Detect which cell encompasses the target text, then output its (X, Y) center coordinate. 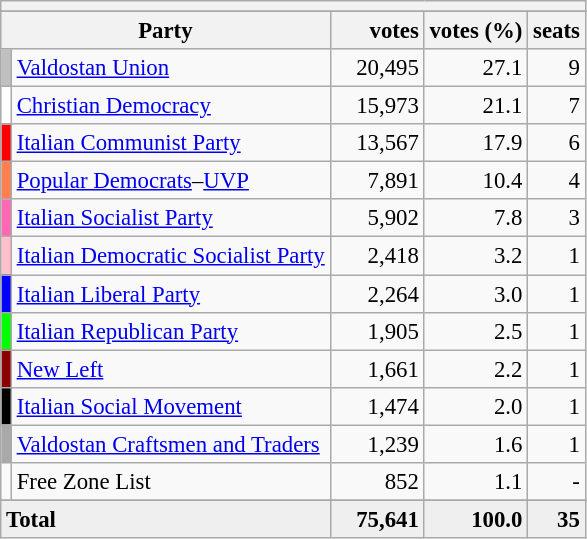
27.1 (476, 68)
2,418 (377, 256)
75,641 (377, 519)
20,495 (377, 68)
Party (166, 31)
Free Zone List (170, 482)
1.1 (476, 482)
3 (556, 219)
10.4 (476, 181)
3.2 (476, 256)
Total (166, 519)
3.0 (476, 294)
21.1 (476, 106)
100.0 (476, 519)
15,973 (377, 106)
votes (377, 31)
13,567 (377, 143)
2.0 (476, 406)
Popular Democrats–UVP (170, 181)
2.5 (476, 331)
9 (556, 68)
1,661 (377, 369)
Valdostan Union (170, 68)
Italian Socialist Party (170, 219)
2.2 (476, 369)
New Left (170, 369)
Christian Democracy (170, 106)
1,474 (377, 406)
852 (377, 482)
1.6 (476, 444)
seats (556, 31)
7,891 (377, 181)
7 (556, 106)
17.9 (476, 143)
1,239 (377, 444)
Italian Democratic Socialist Party (170, 256)
7.8 (476, 219)
Italian Communist Party (170, 143)
35 (556, 519)
5,902 (377, 219)
2,264 (377, 294)
Italian Republican Party (170, 331)
votes (%) (476, 31)
4 (556, 181)
Italian Liberal Party (170, 294)
6 (556, 143)
1,905 (377, 331)
Italian Social Movement (170, 406)
- (556, 482)
Valdostan Craftsmen and Traders (170, 444)
